Return the [X, Y] coordinate for the center point of the cell that contains the specified text.  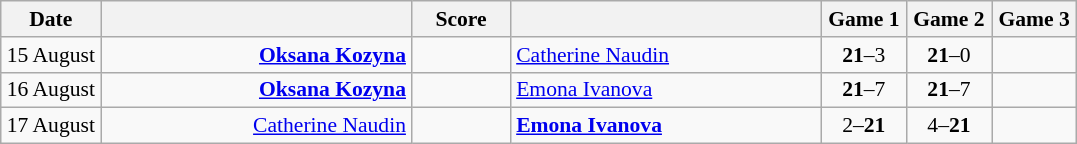
Game 3 [1034, 19]
17 August [51, 126]
Game 2 [948, 19]
Score [461, 19]
15 August [51, 55]
Date [51, 19]
4–21 [948, 126]
2–21 [864, 126]
21–3 [864, 55]
Game 1 [864, 19]
21–0 [948, 55]
16 August [51, 90]
